Search for the cell housing the specified text and yield its (X, Y) center coordinate. 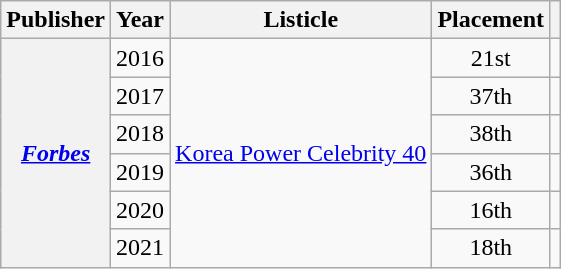
Forbes (56, 153)
2021 (140, 248)
2020 (140, 210)
38th (491, 134)
18th (491, 248)
2019 (140, 172)
2017 (140, 96)
Placement (491, 20)
16th (491, 210)
37th (491, 96)
Listicle (301, 20)
2016 (140, 58)
Year (140, 20)
Korea Power Celebrity 40 (301, 153)
Publisher (56, 20)
36th (491, 172)
2018 (140, 134)
21st (491, 58)
